From the cell containing the given text, extract its center point as (x, y) coordinate. 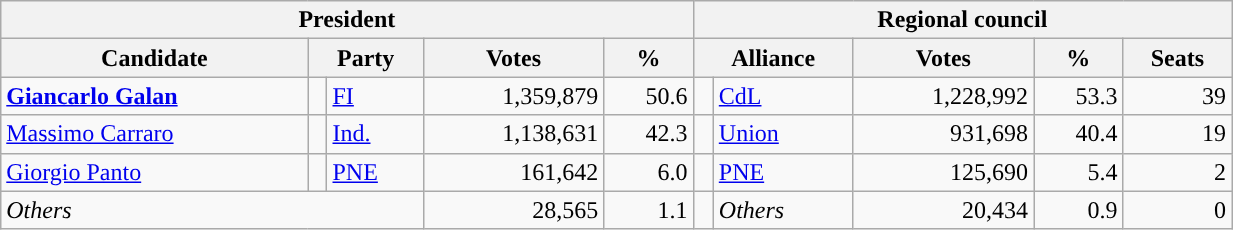
Party (366, 58)
Union (783, 134)
FI (375, 96)
Seats (1178, 58)
5.4 (1078, 172)
6.0 (648, 172)
CdL (783, 96)
19 (1178, 134)
39 (1178, 96)
Giorgio Panto (154, 172)
0.9 (1078, 210)
1.1 (648, 210)
1,228,992 (943, 96)
Alliance (773, 58)
Candidate (154, 58)
Regional council (962, 20)
28,565 (513, 210)
2 (1178, 172)
50.6 (648, 96)
931,698 (943, 134)
53.3 (1078, 96)
President (347, 20)
0 (1178, 210)
1,359,879 (513, 96)
Massimo Carraro (154, 134)
161,642 (513, 172)
125,690 (943, 172)
40.4 (1078, 134)
20,434 (943, 210)
Ind. (375, 134)
42.3 (648, 134)
Giancarlo Galan (154, 96)
1,138,631 (513, 134)
